Capture the cell that displays the provided text and extract its (X, Y) central coordinate. 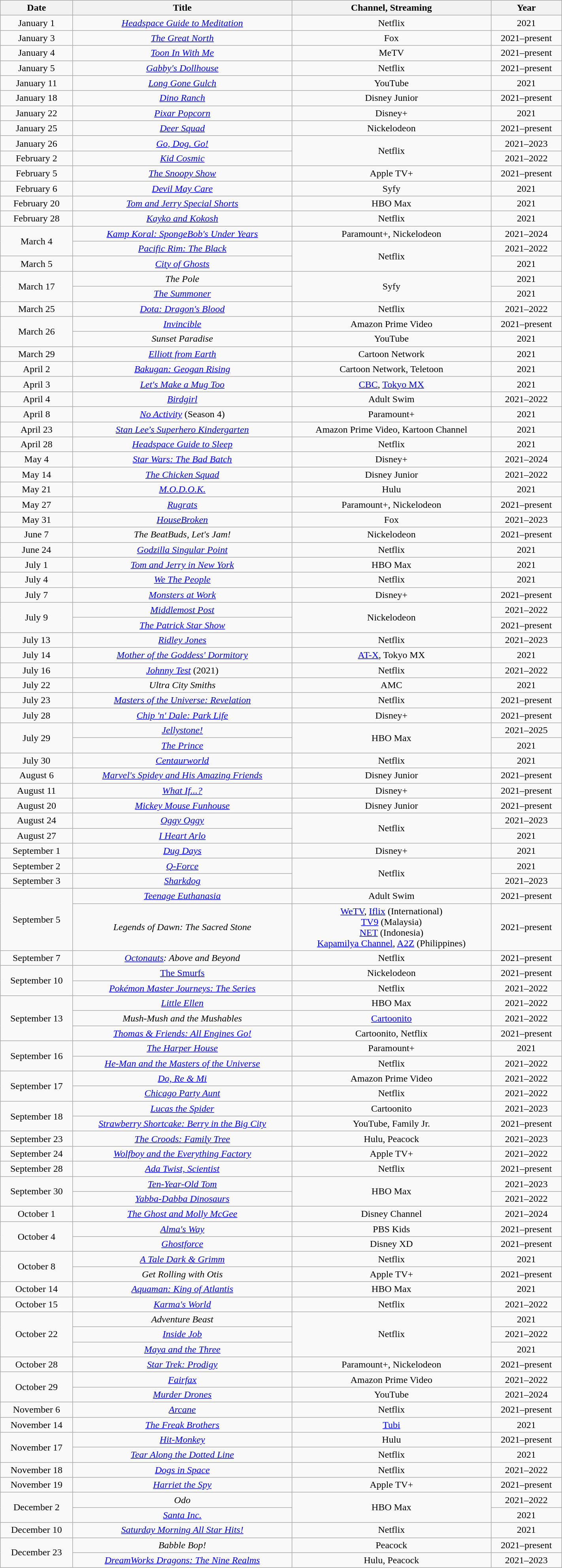
December 23 (36, 1553)
September 16 (36, 1056)
The Summoner (183, 294)
September 30 (36, 1191)
August 27 (36, 836)
YouTube, Family Jr. (392, 1124)
Little Ellen (183, 1003)
Karma's World (183, 1304)
December 2 (36, 1507)
July 4 (36, 580)
Q-Force (183, 866)
Masters of the Universe: Revelation (183, 700)
He-Man and the Masters of the Universe (183, 1063)
August 24 (36, 821)
What If...? (183, 791)
Ghostforce (183, 1244)
July 14 (36, 655)
July 23 (36, 700)
PBS Kids (392, 1229)
Get Rolling with Otis (183, 1274)
Cartoon Network (392, 354)
Dug Days (183, 851)
Kamp Koral: SpongeBob's Under Years (183, 234)
The Harper House (183, 1048)
Middlemost Post (183, 610)
The BeatBuds, Let's Jam! (183, 535)
AMC (392, 685)
September 7 (36, 958)
CBC, Tokyo MX (392, 384)
June 7 (36, 535)
Yabba-Dabba Dinosaurs (183, 1199)
March 29 (36, 354)
October 8 (36, 1267)
Headspace Guide to Meditation (183, 23)
DreamWorks Dragons: The Nine Realms (183, 1560)
November 19 (36, 1485)
Strawberry Shortcake: Berry in the Big City (183, 1124)
Mother of the Goddess' Dormitory (183, 655)
Pixar Popcorn (183, 113)
The Snoopy Show (183, 173)
The Smurfs (183, 973)
February 2 (36, 158)
The Freak Brothers (183, 1425)
Maya and the Three (183, 1349)
Ridley Jones (183, 640)
June 24 (36, 550)
No Activity (Season 4) (183, 414)
October 1 (36, 1214)
April 2 (36, 369)
September 10 (36, 981)
2021–2025 (526, 730)
May 14 (36, 475)
Cartoonito, Netflix (392, 1033)
Kid Cosmic (183, 158)
Adventure Beast (183, 1319)
The Pole (183, 279)
October 15 (36, 1304)
Pokémon Master Journeys: The Series (183, 988)
September 3 (36, 881)
I Heart Arlo (183, 836)
November 17 (36, 1447)
Johnny Test (2021) (183, 670)
February 5 (36, 173)
City of Ghosts (183, 264)
The Patrick Star Show (183, 625)
Birdgirl (183, 399)
Thomas & Friends: All Engines Go! (183, 1033)
HouseBroken (183, 520)
Stan Lee's Superhero Kindergarten (183, 429)
August 20 (36, 806)
July 29 (36, 738)
Title (183, 8)
Do, Re & Mi (183, 1078)
August 6 (36, 775)
Channel, Streaming (392, 8)
M.O.D.O.K. (183, 490)
AT-X, Tokyo MX (392, 655)
January 4 (36, 53)
January 5 (36, 68)
November 18 (36, 1470)
August 11 (36, 791)
July 1 (36, 565)
October 22 (36, 1334)
April 23 (36, 429)
Invincible (183, 324)
Tom and Jerry Special Shorts (183, 204)
March 26 (36, 331)
December 10 (36, 1530)
May 31 (36, 520)
The Chicken Squad (183, 475)
Dota: Dragon's Blood (183, 309)
Monsters at Work (183, 595)
Harriet the Spy (183, 1485)
Oggy Oggy (183, 821)
Legends of Dawn: The Sacred Stone (183, 927)
Murder Drones (183, 1394)
October 29 (36, 1387)
Deer Squad (183, 128)
The Ghost and Molly McGee (183, 1214)
January 18 (36, 98)
October 14 (36, 1289)
May 27 (36, 505)
Disney XD (392, 1244)
January 3 (36, 38)
April 4 (36, 399)
September 17 (36, 1086)
April 28 (36, 444)
Tom and Jerry in New York (183, 565)
Marvel's Spidey and His Amazing Friends (183, 775)
Mush-Mush and the Mushables (183, 1018)
The Prince (183, 745)
July 13 (36, 640)
September 23 (36, 1139)
Jellystone! (183, 730)
May 21 (36, 490)
February 6 (36, 189)
Pacific Rim: The Black (183, 249)
February 20 (36, 204)
Aquaman: King of Atlantis (183, 1289)
April 8 (36, 414)
Hit-Monkey (183, 1440)
Ada Twist, Scientist (183, 1169)
WeTV, Iflix (International)TV9 (Malaysia)NET (Indonesia)Kapamilya Channel, A2Z (Philippines) (392, 927)
Devil May Care (183, 189)
Fairfax (183, 1379)
March 4 (36, 241)
September 13 (36, 1018)
January 11 (36, 83)
Tubi (392, 1425)
September 24 (36, 1154)
November 6 (36, 1409)
Kayko and Kokosh (183, 219)
The Croods: Family Tree (183, 1139)
Disney Channel (392, 1214)
Ultra City Smiths (183, 685)
Date (36, 8)
Alma's Way (183, 1229)
Elliott from Earth (183, 354)
January 26 (36, 143)
Dino Ranch (183, 98)
October 28 (36, 1364)
Saturday Morning All Star Hits! (183, 1530)
Babble Bop! (183, 1545)
The Great North (183, 38)
A Tale Dark & Grimm (183, 1259)
Star Trek: Prodigy (183, 1364)
July 22 (36, 685)
Long Gone Gulch (183, 83)
March 5 (36, 264)
October 4 (36, 1237)
Bakugan: Geogan Rising (183, 369)
January 22 (36, 113)
May 4 (36, 460)
Teenage Euthanasia (183, 896)
January 1 (36, 23)
Year (526, 8)
Godzilla Singular Point (183, 550)
September 5 (36, 919)
September 18 (36, 1116)
Sharkdog (183, 881)
Toon In With Me (183, 53)
July 28 (36, 715)
Wolfboy and the Everything Factory (183, 1154)
September 2 (36, 866)
Tear Along the Dotted Line (183, 1455)
March 17 (36, 286)
Lucas the Spider (183, 1108)
Peacock (392, 1545)
Rugrats (183, 505)
February 28 (36, 219)
Inside Job (183, 1334)
Star Wars: The Bad Batch (183, 460)
July 9 (36, 617)
Ten-Year-Old Tom (183, 1184)
September 28 (36, 1169)
July 30 (36, 760)
Headspace Guide to Sleep (183, 444)
January 25 (36, 128)
Dogs in Space (183, 1470)
MeTV (392, 53)
Chip 'n' Dale: Park Life (183, 715)
Go, Dog. Go! (183, 143)
July 16 (36, 670)
Odo (183, 1500)
Let's Make a Mug Too (183, 384)
Mickey Mouse Funhouse (183, 806)
Octonauts: Above and Beyond (183, 958)
Cartoon Network, Teletoon (392, 369)
Chicago Party Aunt (183, 1093)
Santa Inc. (183, 1515)
September 1 (36, 851)
Amazon Prime Video, Kartoon Channel (392, 429)
We The People (183, 580)
November 14 (36, 1425)
Sunset Paradise (183, 339)
Arcane (183, 1409)
Gabby's Dollhouse (183, 68)
Centaurworld (183, 760)
March 25 (36, 309)
July 7 (36, 595)
April 3 (36, 384)
